Find where the given text appears and provide that cell's center as (X, Y) coordinate. 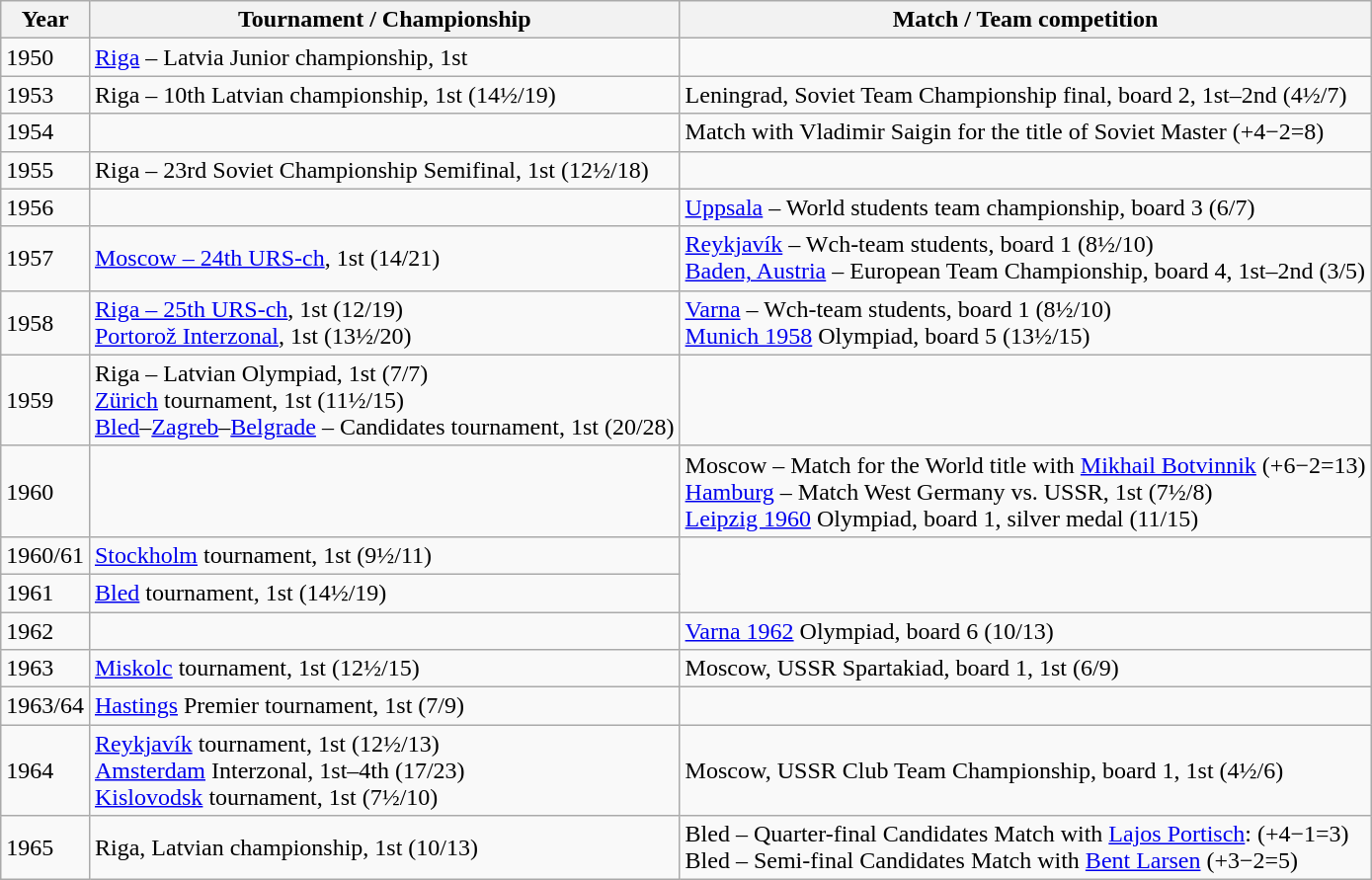
1950 (45, 57)
Reykjavík – Wch-team students, board 1 (8½/10)Baden, Austria – European Team Championship, board 4, 1st–2nd (3/5) (1025, 259)
1958 (45, 322)
Moscow, USSR Club Team Championship, board 1, 1st (4½/6) (1025, 770)
1953 (45, 95)
Riga – 23rd Soviet Championship Semifinal, 1st (12½/18) (384, 170)
1960/61 (45, 555)
Match / Team competition (1025, 20)
1963/64 (45, 706)
Bled – Quarter-final Candidates Match with Lajos Portisch: (+4−1=3) Bled – Semi-final Candidates Match with Bent Larsen (+3−2=5) (1025, 847)
1960 (45, 491)
Year (45, 20)
1963 (45, 669)
1965 (45, 847)
1955 (45, 170)
1964 (45, 770)
Varna – Wch-team students, board 1 (8½/10)Munich 1958 Olympiad, board 5 (13½/15) (1025, 322)
Hastings Premier tournament, 1st (7/9) (384, 706)
1956 (45, 207)
Stockholm tournament, 1st (9½/11) (384, 555)
Tournament / Championship (384, 20)
Uppsala – World students team championship, board 3 (6/7) (1025, 207)
Bled tournament, 1st (14½/19) (384, 593)
Reykjavík tournament, 1st (12½/13) Amsterdam Interzonal, 1st–4th (17/23) Kislovodsk tournament, 1st (7½/10) (384, 770)
Riga – 25th URS-ch, 1st (12/19) Portorož Interzonal, 1st (13½/20) (384, 322)
Varna 1962 Olympiad, board 6 (10/13) (1025, 631)
1959 (45, 400)
Miskolc tournament, 1st (12½/15) (384, 669)
1957 (45, 259)
Riga – Latvia Junior championship, 1st (384, 57)
1962 (45, 631)
Leningrad, Soviet Team Championship final, board 2, 1st–2nd (4½/7) (1025, 95)
1961 (45, 593)
Moscow – 24th URS-ch, 1st (14/21) (384, 259)
Riga – Latvian Olympiad, 1st (7/7) Zürich tournament, 1st (11½/15)Bled–Zagreb–Belgrade – Candidates tournament, 1st (20/28) (384, 400)
Moscow, USSR Spartakiad, board 1, 1st (6/9) (1025, 669)
1954 (45, 132)
Riga, Latvian championship, 1st (10/13) (384, 847)
Riga – 10th Latvian championship, 1st (14½/19) (384, 95)
Match with Vladimir Saigin for the title of Soviet Master (+4−2=8) (1025, 132)
